Scan for the cell matching the given text and deliver its [x, y] coordinate at center. 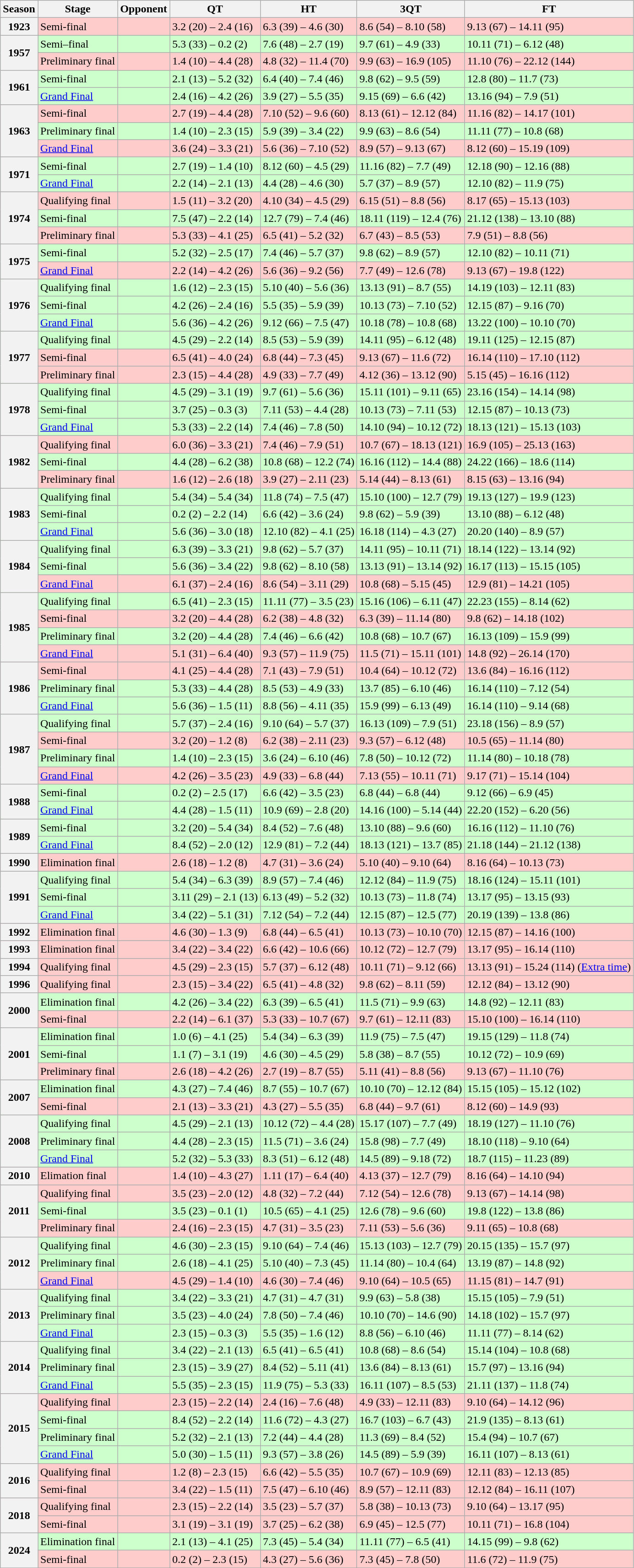
8.4 (52) – 7.6 (48) [309, 828]
5.15 (45) – 16.16 (112) [549, 375]
3.1 (19) – 3.1 (19) [215, 1524]
10.10 (70) – 12.12 (84) [411, 1089]
16.13 (109) – 7.9 (51) [411, 723]
8.12 (60) – 4.5 (29) [309, 166]
1.4 (10) – 4.4 (28) [215, 61]
5.3 (33) – 2.2 (14) [215, 427]
1985 [19, 627]
1923 [19, 27]
6.15 (51) – 8.8 (56) [411, 200]
8.7 (55) – 10.7 (67) [309, 1089]
1991 [19, 897]
4.7 (31) – 3.6 (24) [309, 862]
2.7 (19) – 8.7 (55) [309, 1072]
5.11 (41) – 8.8 (56) [411, 1072]
3.4 (22) – 2.1 (13) [215, 1350]
12.10 (82) – 4.1 (25) [309, 532]
4.9 (33) – 6.8 (44) [309, 776]
9.9 (63) – 16.9 (105) [411, 61]
3.5 (23) – 0.1 (1) [215, 1211]
Opponent [144, 9]
4.4 (28) – 4.6 (30) [309, 183]
7.8 (50) – 10.12 (72) [411, 758]
4.5 (29) – 3.1 (19) [215, 392]
10.18 (78) – 10.8 (68) [411, 323]
9.7 (61) – 12.11 (83) [411, 1019]
4.6 (30) – 2.3 (15) [215, 1245]
7.5 (47) – 2.2 (14) [215, 218]
5.6 (36) – 4.2 (26) [215, 323]
10.13 (73) – 7.10 (52) [411, 305]
3QT [411, 9]
12.18 (90) – 12.16 (88) [549, 166]
3.2 (20) – 5.4 (34) [215, 828]
6.5 (41) – 4.8 (32) [309, 984]
2024 [19, 1550]
14.16 (100) – 5.14 (44) [411, 810]
10.13 (73) – 7.11 (53) [411, 410]
4.3 (27) – 5.6 (36) [309, 1559]
1992 [19, 932]
4.6 (30) – 4.5 (29) [309, 1054]
14.10 (94) – 10.12 (72) [411, 427]
1971 [19, 174]
6.5 (41) – 4.0 (24) [215, 357]
5.10 (40) – 9.10 (64) [411, 862]
7.12 (54) – 7.2 (44) [309, 915]
3.6 (24) – 3.3 (21) [215, 148]
9.10 (64) – 5.7 (37) [309, 723]
15.15 (105) – 15.12 (102) [549, 1089]
15.4 (94) – 10.7 (67) [549, 1437]
5.6 (36) – 3.0 (18) [215, 532]
11.11 (77) – 3.5 (23) [309, 601]
10.8 (68) – 8.6 (54) [411, 1350]
9.13 (67) – 19.8 (122) [549, 270]
22.20 (152) – 6.20 (56) [549, 810]
FT [549, 9]
13.22 (100) – 10.10 (70) [549, 323]
9.3 (57) – 6.12 (48) [411, 740]
6.8 (44) – 6.8 (44) [411, 793]
2016 [19, 1481]
13.10 (88) – 9.6 (60) [411, 828]
11.9 (75) – 7.5 (47) [411, 1036]
14.5 (89) – 9.18 (72) [411, 1158]
2.2 (14) – 4.2 (26) [215, 270]
5.5 (35) – 1.6 (12) [309, 1333]
23.16 (154) – 14.14 (98) [549, 392]
2.7 (19) – 1.4 (10) [215, 166]
4.5 (29) – 2.1 (13) [215, 1124]
15.7 (97) – 13.16 (94) [549, 1368]
8.4 (52) – 2.2 (14) [215, 1420]
16.9 (105) – 25.13 (163) [549, 444]
13.6 (84) – 16.16 (112) [549, 671]
13.13 (91) – 8.7 (55) [411, 288]
3.2 (20) – 1.2 (8) [215, 740]
1994 [19, 967]
5.10 (40) – 7.3 (45) [309, 1263]
13.13 (91) – 15.24 (114) (Extra time) [549, 967]
14.19 (103) – 12.11 (83) [549, 288]
9.13 (67) – 14.14 (98) [549, 1193]
12.15 (87) – 12.5 (77) [411, 915]
4.5 (29) – 2.2 (14) [215, 340]
6.3 (39) – 6.5 (41) [309, 1002]
9.8 (62) – 8.9 (57) [411, 253]
10.12 (72) – 10.9 (69) [549, 1054]
5.3 (33) – 0.2 (2) [215, 44]
14.15 (99) – 9.8 (62) [549, 1541]
2000 [19, 1010]
21.18 (144) – 21.12 (138) [549, 845]
2011 [19, 1211]
8.8 (56) – 4.11 (35) [309, 706]
9.13 (67) – 14.11 (95) [549, 27]
12.12 (84) – 11.9 (75) [411, 880]
10.11 (71) – 9.12 (66) [411, 967]
12.9 (81) – 14.21 (105) [549, 584]
9.7 (61) – 5.6 (36) [309, 392]
18.13 (121) – 13.7 (85) [411, 845]
1.11 (17) – 6.4 (40) [309, 1176]
1986 [19, 688]
14.5 (89) – 5.9 (39) [411, 1455]
12.12 (84) – 13.12 (90) [549, 984]
10.5 (65) – 11.14 (80) [549, 740]
19.11 (125) – 12.15 (87) [549, 340]
6.1 (37) – 2.4 (16) [215, 584]
2014 [19, 1368]
5.2 (32) – 5.3 (33) [215, 1158]
4.2 (26) – 2.4 (16) [215, 305]
1.5 (11) – 3.2 (20) [215, 200]
5.6 (36) – 1.5 (11) [215, 706]
11.5 (71) – 9.9 (63) [411, 1002]
5.14 (44) – 8.13 (61) [411, 479]
1.6 (12) – 2.3 (15) [215, 288]
20.20 (140) – 8.9 (57) [549, 532]
5.6 (36) – 7.10 (52) [309, 148]
6.6 (42) – 5.5 (35) [309, 1472]
14.11 (95) – 10.11 (71) [411, 549]
3.5 (23) – 5.7 (37) [309, 1507]
8.4 (52) – 5.11 (41) [309, 1368]
1.0 (6) – 4.1 (25) [215, 1036]
2.2 (14) – 6.1 (37) [215, 1019]
5.5 (35) – 5.9 (39) [309, 305]
7.4 (46) – 6.6 (42) [309, 636]
6.8 (44) – 9.7 (61) [411, 1106]
21.11 (137) – 11.8 (74) [549, 1385]
2007 [19, 1098]
19.13 (127) – 19.9 (123) [549, 496]
4.8 (32) – 7.2 (44) [309, 1193]
12.7 (79) – 7.4 (46) [309, 218]
2.3 (15) – 0.3 (3) [215, 1333]
4.9 (33) – 12.11 (83) [411, 1402]
6.5 (41) – 6.5 (41) [309, 1350]
11.5 (71) – 3.6 (24) [309, 1141]
9.8 (62) – 8.11 (59) [411, 984]
2.6 (18) – 4.2 (26) [215, 1072]
13.10 (88) – 6.12 (48) [549, 514]
4.10 (34) – 4.5 (29) [309, 200]
15.15 (105) – 7.9 (51) [549, 1298]
15.14 (104) – 10.8 (68) [549, 1350]
15.13 (103) – 12.7 (79) [411, 1245]
9.8 (62) – 5.9 (39) [411, 514]
16.17 (113) – 15.15 (105) [549, 566]
4.3 (27) – 5.5 (35) [309, 1106]
1984 [19, 566]
7.3 (45) – 5.4 (34) [309, 1541]
12.10 (82) – 10.11 (71) [549, 253]
11.11 (77) – 6.5 (41) [411, 1541]
12.9 (81) – 7.2 (44) [309, 845]
8.12 (60) – 15.19 (109) [549, 148]
8.4 (52) – 2.0 (12) [215, 845]
0.2 (2) – 2.5 (17) [215, 793]
9.13 (67) – 11.10 (76) [549, 1072]
5.4 (34) – 5.4 (34) [215, 496]
9.8 (62) – 14.18 (102) [549, 619]
2.7 (19) – 4.4 (28) [215, 113]
8.8 (56) – 6.10 (46) [411, 1333]
10.4 (64) – 10.12 (72) [411, 671]
11.3 (69) – 8.4 (52) [411, 1437]
13.17 (95) – 16.14 (110) [549, 949]
4.4 (28) – 1.5 (11) [215, 810]
1996 [19, 984]
9.17 (71) – 15.14 (104) [549, 776]
5.7 (37) – 6.12 (48) [309, 967]
2008 [19, 1141]
6.6 (42) – 3.5 (23) [309, 793]
6.2 (38) – 4.8 (32) [309, 619]
10.10 (70) – 14.6 (90) [411, 1315]
6.6 (42) – 10.6 (66) [309, 949]
10.12 (72) – 4.4 (28) [309, 1124]
13.13 (91) – 13.14 (92) [411, 566]
22.23 (155) – 8.14 (62) [549, 601]
4.1 (25) – 4.4 (28) [215, 671]
1957 [19, 53]
21.9 (135) – 8.13 (61) [549, 1420]
10.9 (69) – 2.8 (20) [309, 810]
20.15 (135) – 15.7 (97) [549, 1245]
8.5 (53) – 5.9 (39) [309, 340]
13.7 (85) – 6.10 (46) [411, 688]
2.6 (18) – 4.1 (25) [215, 1263]
1.6 (12) – 2.6 (18) [215, 479]
7.2 (44) – 4.4 (28) [309, 1437]
4.9 (33) – 7.7 (49) [309, 375]
1.4 (10) – 4.3 (27) [215, 1176]
3.4 (22) – 5.1 (31) [215, 915]
19.8 (122) – 13.8 (86) [549, 1211]
11.9 (75) – 5.3 (33) [309, 1385]
9.8 (62) – 8.10 (58) [309, 566]
16.13 (109) – 15.9 (99) [549, 636]
6.8 (44) – 6.5 (41) [309, 932]
11.14 (80) – 10.4 (64) [411, 1263]
15.16 (106) – 6.11 (47) [411, 601]
5.1 (31) – 6.4 (40) [215, 653]
11.6 (72) – 11.9 (75) [549, 1559]
5.2 (32) – 2.5 (17) [215, 253]
6.3 (39) – 11.14 (80) [411, 619]
6.3 (39) – 3.3 (21) [215, 549]
9.8 (62) – 9.5 (59) [411, 79]
5.9 (39) – 3.4 (22) [309, 131]
24.22 (166) – 18.6 (114) [549, 462]
11.10 (76) – 22.12 (144) [549, 61]
3.2 (20) – 2.4 (16) [215, 27]
6.8 (44) – 7.3 (45) [309, 357]
1974 [19, 218]
5.7 (37) – 8.9 (57) [411, 183]
2.3 (15) – 3.4 (22) [215, 984]
11.14 (80) – 10.18 (78) [549, 758]
4.13 (37) – 12.7 (79) [411, 1176]
15.17 (107) – 7.7 (49) [411, 1124]
18.14 (122) – 13.14 (92) [549, 549]
10.7 (67) – 10.9 (69) [411, 1472]
6.0 (36) – 3.3 (21) [215, 444]
9.3 (57) – 11.9 (75) [309, 653]
10.11 (71) – 6.12 (48) [549, 44]
10.8 (68) – 12.2 (74) [309, 462]
3.7 (25) – 6.2 (38) [309, 1524]
4.12 (36) – 13.12 (90) [411, 375]
7.8 (50) – 7.4 (46) [309, 1315]
3.4 (22) – 3.3 (21) [215, 1298]
16.11 (107) – 8.5 (53) [411, 1385]
1987 [19, 749]
9.13 (67) – 11.6 (72) [411, 357]
18.13 (121) – 15.13 (103) [549, 427]
3.6 (24) – 6.10 (46) [309, 758]
2010 [19, 1176]
14.8 (92) – 12.11 (83) [549, 1002]
7.4 (46) – 5.7 (37) [309, 253]
7.5 (47) – 6.10 (46) [309, 1489]
10.8 (68) – 10.7 (67) [411, 636]
1975 [19, 262]
9.10 (64) – 14.12 (96) [549, 1402]
11.16 (82) – 7.7 (49) [411, 166]
11.6 (72) – 4.3 (27) [309, 1420]
8.13 (61) – 12.12 (84) [411, 113]
2.1 (13) – 5.2 (32) [215, 79]
4.6 (30) – 7.4 (46) [309, 1280]
QT [215, 9]
5.5 (35) – 2.3 (15) [215, 1385]
6.9 (45) – 12.5 (77) [411, 1524]
1961 [19, 87]
2.4 (16) – 7.6 (48) [309, 1402]
12.10 (82) – 11.9 (75) [549, 183]
2.1 (13) – 4.1 (25) [215, 1541]
7.4 (46) – 7.9 (51) [309, 444]
4.2 (26) – 3.5 (23) [215, 776]
8.9 (57) – 9.13 (67) [411, 148]
2001 [19, 1054]
6.5 (41) – 2.3 (15) [215, 601]
14.8 (92) – 26.14 (170) [549, 653]
1963 [19, 131]
6.3 (39) – 4.6 (30) [309, 27]
3.4 (22) – 1.5 (11) [215, 1489]
14.11 (95) – 6.12 (48) [411, 340]
7.6 (48) – 2.7 (19) [309, 44]
12.6 (78) – 9.6 (60) [411, 1211]
10.13 (73) – 11.8 (74) [411, 897]
12.15 (87) – 10.13 (73) [549, 410]
3.5 (23) – 4.0 (24) [215, 1315]
9.10 (64) – 7.4 (46) [309, 1245]
8.16 (64) – 14.10 (94) [549, 1176]
Elimation final [77, 1176]
1988 [19, 802]
6.2 (38) – 2.11 (23) [309, 740]
2.1 (13) – 3.3 (21) [215, 1106]
7.11 (53) – 5.6 (36) [411, 1228]
4.4 (28) – 2.3 (15) [215, 1141]
7.3 (45) – 7.8 (50) [411, 1559]
16.16 (112) – 11.10 (76) [549, 828]
16.14 (110) – 17.10 (112) [549, 357]
0.2 (2) – 2.3 (15) [215, 1559]
5.2 (32) – 2.1 (13) [215, 1437]
16.14 (110) – 7.12 (54) [549, 688]
7.4 (46) – 7.8 (50) [309, 427]
11.11 (77) – 10.8 (68) [549, 131]
2.4 (16) – 2.3 (15) [215, 1228]
4.4 (28) – 6.2 (38) [215, 462]
5.3 (33) – 10.7 (67) [309, 1019]
1989 [19, 836]
4.3 (27) – 7.4 (46) [215, 1089]
11.15 (81) – 14.7 (91) [549, 1280]
11.8 (74) – 7.5 (47) [309, 496]
5.0 (30) – 1.5 (11) [215, 1455]
5.7 (37) – 2.4 (16) [215, 723]
8.16 (64) – 10.13 (73) [549, 862]
1993 [19, 949]
3.11 (29) – 2.1 (13) [215, 897]
1978 [19, 410]
16.16 (112) – 14.4 (88) [411, 462]
9.12 (66) – 7.5 (47) [309, 323]
9.9 (63) – 8.6 (54) [411, 131]
8.6 (54) – 3.11 (29) [309, 584]
3.4 (22) – 3.4 (22) [215, 949]
9.12 (66) – 6.9 (45) [549, 793]
16.14 (110) – 9.14 (68) [549, 706]
11.11 (77) – 8.14 (62) [549, 1333]
7.13 (55) – 10.11 (71) [411, 776]
5.8 (38) – 8.7 (55) [411, 1054]
15.8 (98) – 7.7 (49) [411, 1141]
4.7 (31) – 3.5 (23) [309, 1228]
9.15 (69) – 6.6 (42) [411, 96]
1976 [19, 305]
8.9 (57) – 12.11 (83) [411, 1489]
12.12 (84) – 16.11 (107) [549, 1489]
2.6 (18) – 1.2 (8) [215, 862]
5.6 (36) – 3.4 (22) [215, 566]
7.12 (54) – 12.6 (78) [411, 1193]
8.17 (65) – 15.13 (103) [549, 200]
3.9 (27) – 2.11 (23) [309, 479]
8.9 (57) – 7.4 (46) [309, 880]
8.3 (51) – 6.12 (48) [309, 1158]
1990 [19, 862]
4.8 (32) – 11.4 (70) [309, 61]
3.5 (23) – 2.0 (12) [215, 1193]
11.5 (71) – 15.11 (101) [411, 653]
9.8 (62) – 5.7 (37) [309, 549]
23.18 (156) – 8.9 (57) [549, 723]
2.2 (14) – 2.1 (13) [215, 183]
10.12 (72) – 12.7 (79) [411, 949]
11.16 (82) – 14.17 (101) [549, 113]
6.6 (42) – 3.6 (24) [309, 514]
1982 [19, 462]
10.5 (65) – 4.1 (25) [309, 1211]
Stage [77, 9]
4.2 (26) – 3.4 (22) [215, 1002]
18.11 (119) – 12.4 (76) [411, 218]
4.5 (29) – 1.4 (10) [215, 1280]
1.1 (7) – 3.1 (19) [215, 1054]
3.7 (25) – 0.3 (3) [215, 410]
15.10 (100) – 16.14 (110) [549, 1019]
13.19 (87) – 14.8 (92) [549, 1263]
0.2 (2) – 2.2 (14) [215, 514]
2012 [19, 1263]
12.15 (87) – 14.16 (100) [549, 932]
12.11 (83) – 12.13 (85) [549, 1472]
15.10 (100) – 12.7 (79) [411, 496]
9.10 (64) – 13.17 (95) [549, 1507]
10.11 (71) – 16.8 (104) [549, 1524]
4.5 (29) – 2.3 (15) [215, 967]
5.3 (33) – 4.1 (25) [215, 236]
Semi–final [77, 44]
16.7 (103) – 6.7 (43) [411, 1420]
9.10 (64) – 10.5 (65) [411, 1280]
18.10 (118) – 9.10 (64) [549, 1141]
14.18 (102) – 15.7 (97) [549, 1315]
8.6 (54) – 8.10 (58) [411, 27]
5.8 (38) – 10.13 (73) [411, 1507]
2013 [19, 1315]
7.10 (52) – 9.6 (60) [309, 113]
18.16 (124) – 15.11 (101) [549, 880]
16.11 (107) – 8.13 (61) [549, 1455]
5.6 (36) – 9.2 (56) [309, 270]
1977 [19, 357]
6.13 (49) – 5.2 (32) [309, 897]
10.13 (73) – 10.10 (70) [411, 932]
1983 [19, 514]
9.11 (65) – 10.8 (68) [549, 1228]
12.8 (80) – 11.7 (73) [549, 79]
6.7 (43) – 8.5 (53) [411, 236]
4.6 (30) – 1.3 (9) [215, 932]
8.12 (60) – 14.9 (93) [549, 1106]
Season [19, 9]
2018 [19, 1515]
16.18 (114) – 4.3 (27) [411, 532]
8.15 (63) – 13.16 (94) [549, 479]
15.9 (99) – 6.13 (49) [411, 706]
HT [309, 9]
7.9 (51) – 8.8 (56) [549, 236]
13.6 (84) – 8.13 (61) [411, 1368]
1.2 (8) – 2.3 (15) [215, 1472]
7.1 (43) – 7.9 (51) [309, 671]
18.19 (127) – 11.10 (76) [549, 1124]
7.7 (49) – 12.6 (78) [411, 270]
5.10 (40) – 5.6 (36) [309, 288]
3.9 (27) – 5.5 (35) [309, 96]
18.7 (115) – 11.23 (89) [549, 1158]
2.3 (15) – 3.9 (27) [215, 1368]
9.7 (61) – 4.9 (33) [411, 44]
13.17 (95) – 13.15 (93) [549, 897]
21.12 (138) – 13.10 (88) [549, 218]
10.7 (67) – 18.13 (121) [411, 444]
5.3 (33) – 4.4 (28) [215, 688]
20.19 (139) – 13.8 (86) [549, 915]
12.15 (87) – 9.16 (70) [549, 305]
9.3 (57) – 3.8 (26) [309, 1455]
6.5 (41) – 5.2 (32) [309, 236]
8.5 (53) – 4.9 (33) [309, 688]
4.7 (31) – 4.7 (31) [309, 1298]
2.4 (16) – 4.2 (26) [215, 96]
13.16 (94) – 7.9 (51) [549, 96]
2.3 (15) – 4.4 (28) [215, 375]
7.11 (53) – 4.4 (28) [309, 410]
10.8 (68) – 5.15 (45) [411, 584]
15.11 (101) – 9.11 (65) [411, 392]
9.9 (63) – 5.8 (38) [411, 1298]
19.15 (129) – 11.8 (74) [549, 1036]
2015 [19, 1428]
6.4 (40) – 7.4 (46) [309, 79]
